For the text-containing cell, return its midpoint in [X, Y] coordinate format. 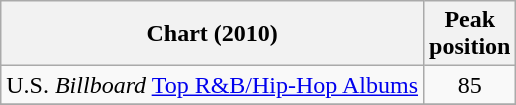
85 [470, 85]
U.S. Billboard Top R&B/Hip-Hop Albums [212, 85]
Chart (2010) [212, 34]
Peakposition [470, 34]
